Determine the (x, y) coordinate at the center of the cell enclosing the given text.  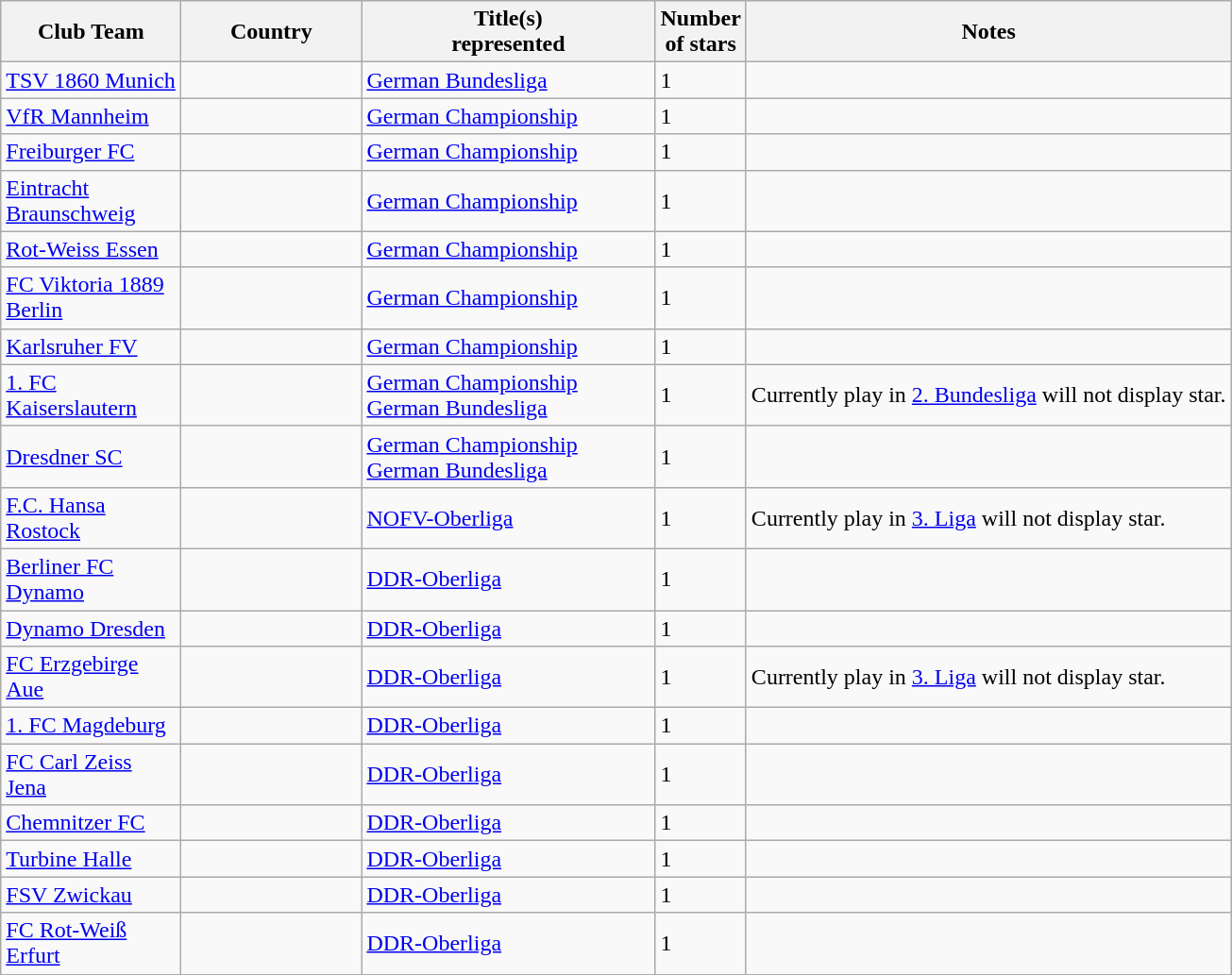
Chemnitzer FC (91, 823)
Club Team (91, 32)
FC Viktoria 1889 Berlin (91, 298)
Karlsruher FV (91, 346)
Rot-Weiss Essen (91, 249)
FC Carl Zeiss Jena (91, 774)
Currently play in 2. Bundesliga will not display star. (988, 395)
Freiburger FC (91, 152)
FC Rot-Weiß Erfurt (91, 944)
Turbine Halle (91, 859)
1. FC Kaiserslautern (91, 395)
German Bundesliga (508, 80)
Notes (988, 32)
Dresdner SC (91, 457)
Dynamo Dresden (91, 628)
Numberof stars (700, 32)
FC Erzgebirge Aue (91, 678)
Title(s)represented (508, 32)
F.C. Hansa Rostock (91, 517)
Eintracht Braunschweig (91, 200)
VfR Mannheim (91, 116)
FSV Zwickau (91, 895)
Country (272, 32)
NOFV-Oberliga (508, 517)
TSV 1860 Munich (91, 80)
Berliner FC Dynamo (91, 580)
1. FC Magdeburg (91, 726)
